Determine the (X, Y) coordinate at the center of the cell enclosing the given text.  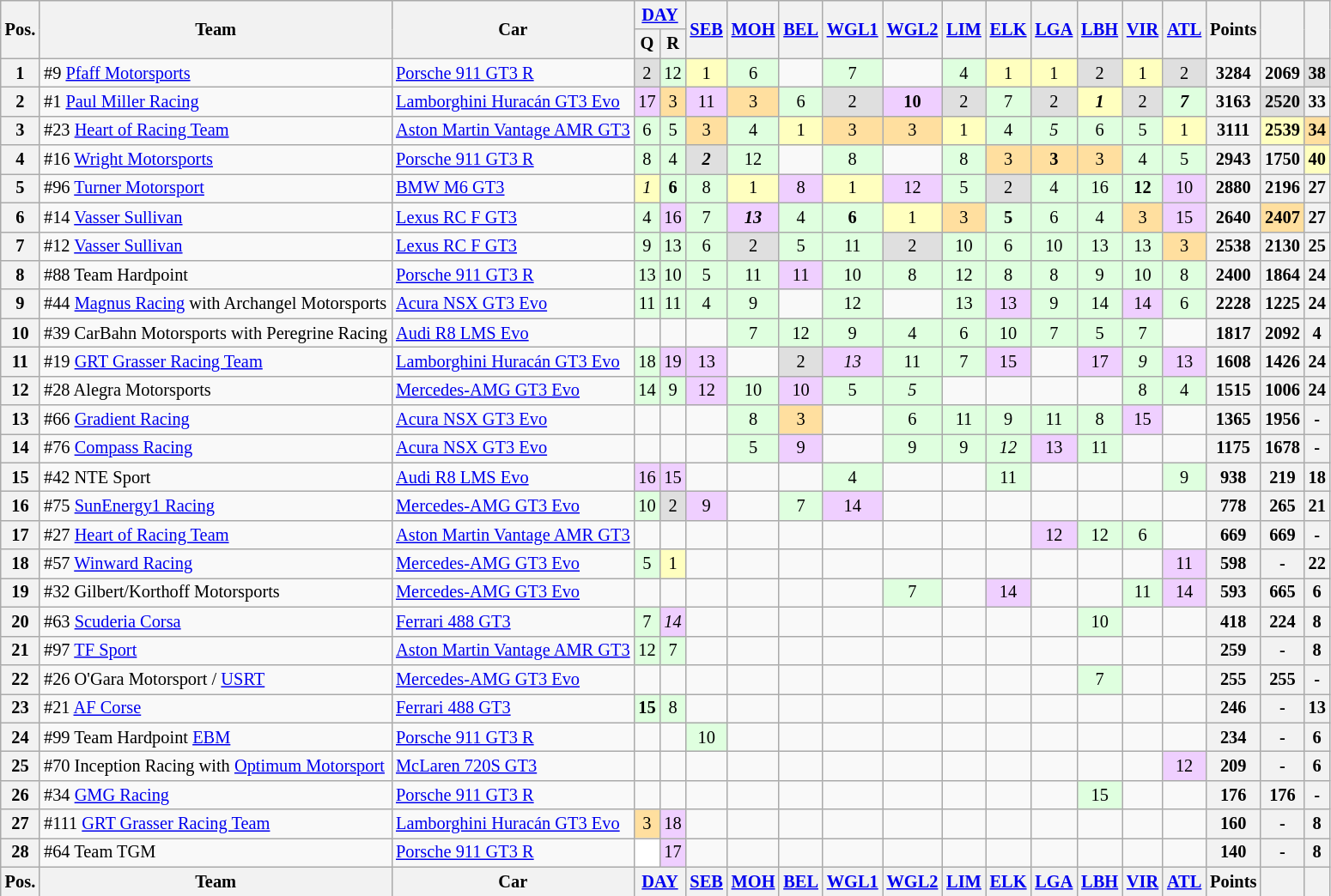
#66 Gradient Racing (216, 420)
1750 (1282, 160)
2539 (1282, 130)
219 (1282, 477)
40 (1317, 160)
26 (21, 795)
1678 (1282, 448)
Q (647, 44)
#111 GRT Grasser Racing Team (216, 824)
1365 (1233, 420)
#99 Team Hardpoint EBM (216, 737)
34 (1317, 130)
#1 Paul Miller Racing (216, 101)
3284 (1233, 73)
#12 Vasser Sullivan (216, 246)
2069 (1282, 73)
140 (1233, 852)
1225 (1282, 304)
2228 (1233, 304)
#9 Pfaff Motorsports (216, 73)
3163 (1233, 101)
593 (1233, 592)
38 (1317, 73)
265 (1282, 506)
778 (1233, 506)
1864 (1282, 275)
#88 Team Hardpoint (216, 275)
#75 SunEnergy1 Racing (216, 506)
#27 Heart of Racing Team (216, 535)
#14 Vasser Sullivan (216, 217)
1956 (1282, 420)
160 (1233, 824)
#28 Alegra Motorsports (216, 390)
#64 Team TGM (216, 852)
#44 Magnus Racing with Archangel Motorsports (216, 304)
2640 (1233, 217)
#39 CarBahn Motorsports with Peregrine Racing (216, 333)
2880 (1233, 188)
2196 (1282, 188)
#16 Wright Motorsports (216, 160)
234 (1233, 737)
224 (1282, 621)
938 (1233, 477)
20 (21, 621)
#23 Heart of Racing Team (216, 130)
1817 (1233, 333)
1608 (1233, 361)
2538 (1233, 246)
1006 (1282, 390)
1426 (1282, 361)
23 (21, 708)
#76 Compass Racing (216, 448)
33 (1317, 101)
2520 (1282, 101)
3111 (1233, 130)
#96 Turner Motorsport (216, 188)
1175 (1233, 448)
2092 (1282, 333)
#42 NTE Sport (216, 477)
#21 AF Corse (216, 708)
R (672, 44)
418 (1233, 621)
#70 Inception Racing with Optimum Motorsport (216, 766)
2400 (1233, 275)
BMW M6 GT3 (513, 188)
665 (1282, 592)
2130 (1282, 246)
2407 (1282, 217)
#57 Winward Racing (216, 564)
McLaren 720S GT3 (513, 766)
#26 O'Gara Motorsport / USRT (216, 679)
#32 Gilbert/Korthoff Motorsports (216, 592)
209 (1233, 766)
598 (1233, 564)
1515 (1233, 390)
259 (1233, 651)
2943 (1233, 160)
#97 TF Sport (216, 651)
#34 GMG Racing (216, 795)
#19 GRT Grasser Racing Team (216, 361)
28 (21, 852)
#63 Scuderia Corsa (216, 621)
246 (1233, 708)
